Scan for the cell matching the given text and deliver its [X, Y] coordinate at center. 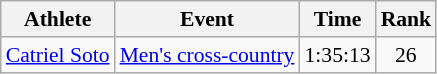
Time [337, 19]
Catriel Soto [58, 55]
Event [208, 19]
26 [406, 55]
Men's cross-country [208, 55]
1:35:13 [337, 55]
Athlete [58, 19]
Rank [406, 19]
